For the text-containing cell, return its midpoint in [X, Y] coordinate format. 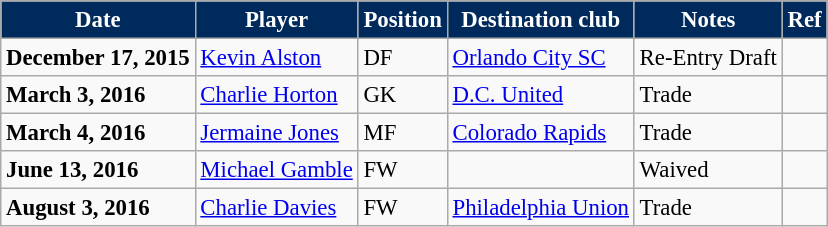
August 3, 2016 [98, 208]
Orlando City SC [540, 58]
Waived [708, 170]
Michael Gamble [276, 170]
DF [402, 58]
Colorado Rapids [540, 133]
MF [402, 133]
December 17, 2015 [98, 58]
Player [276, 20]
June 13, 2016 [98, 170]
Notes [708, 20]
D.C. United [540, 95]
Kevin Alston [276, 58]
Charlie Horton [276, 95]
Charlie Davies [276, 208]
Date [98, 20]
Position [402, 20]
March 4, 2016 [98, 133]
Ref [804, 20]
Destination club [540, 20]
March 3, 2016 [98, 95]
GK [402, 95]
Philadelphia Union [540, 208]
Re-Entry Draft [708, 58]
Jermaine Jones [276, 133]
